Provide the [x, y] coordinate of the cell's center where the given text is located.  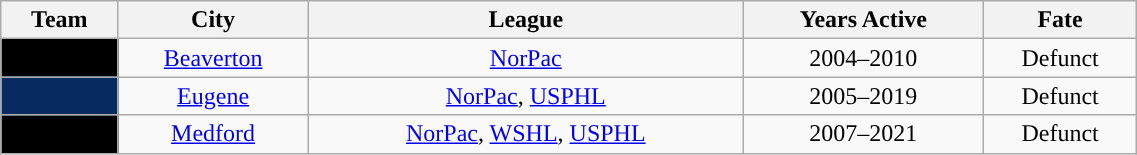
League [526, 20]
Beaverton [213, 58]
Years Active [863, 20]
2005–2019 [863, 96]
NorPac, WSHL, USPHL [526, 134]
2007–2021 [863, 134]
Eugene [213, 96]
City [213, 20]
Fate [1060, 20]
Medford [213, 134]
2004–2010 [863, 58]
NorPac, USPHL [526, 96]
Team [60, 20]
NorPac [526, 58]
